Pinpoint the cell where the given text exists, returning its (x, y) midpoint coordinate. 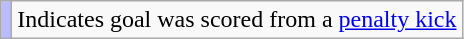
Indicates goal was scored from a penalty kick (237, 20)
